Output the [x, y] coordinate of the center of the cell containing the given text.  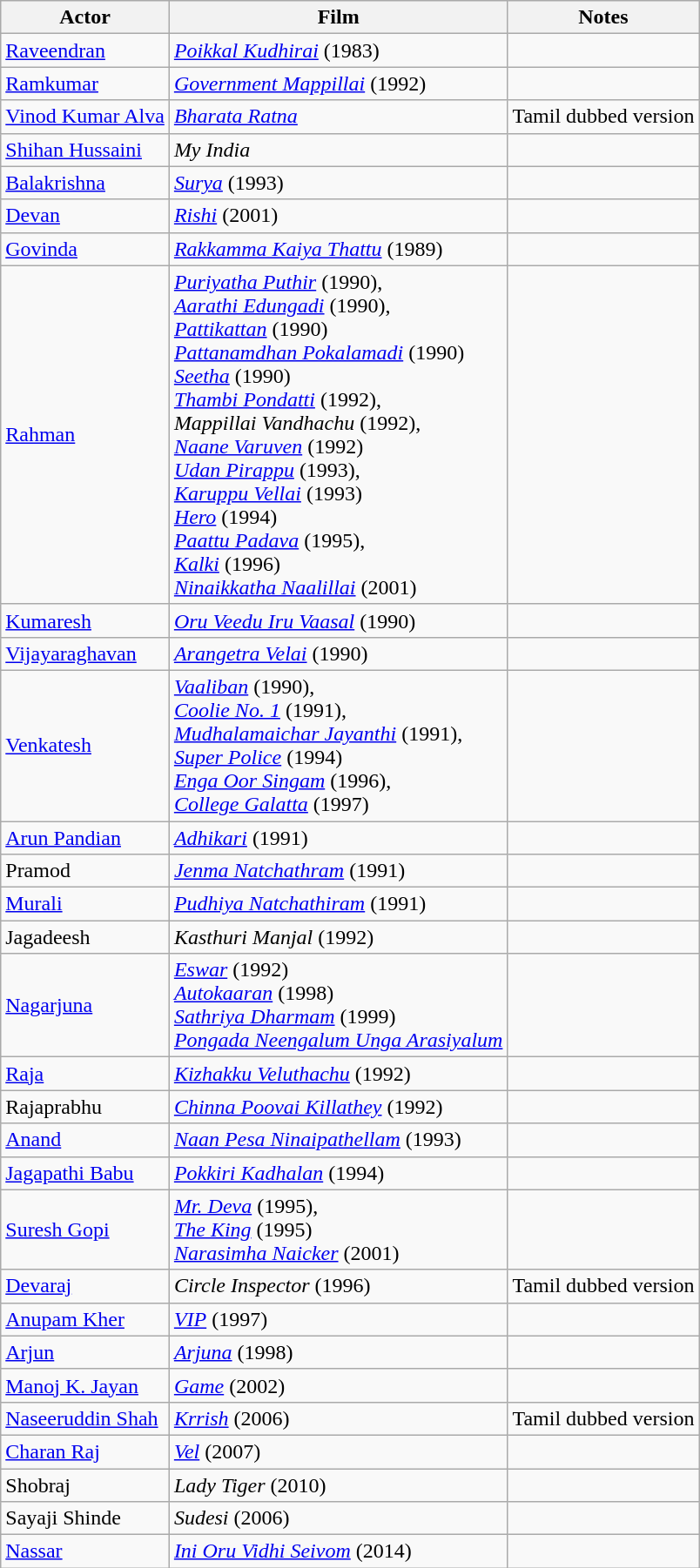
Surya (1993) [338, 183]
Kizhakku Veluthachu (1992) [338, 1074]
Ini Oru Vidhi Seivom (2014) [338, 1551]
Vel (2007) [338, 1451]
Circle Inspector (1996) [338, 1286]
Sudesi (2006) [338, 1518]
Shihan Hussaini [85, 150]
Shobraj [85, 1485]
Arangetra Velai (1990) [338, 653]
Vijayaraghavan [85, 653]
Devaraj [85, 1286]
Game (2002) [338, 1385]
Notes [603, 17]
Anupam Kher [85, 1319]
Pramod [85, 871]
My India [338, 150]
Poikkal Kudhirai (1983) [338, 50]
Nassar [85, 1551]
Government Mappillai (1992) [338, 84]
Vaaliban (1990),Coolie No. 1 (1991),Mudhalamaichar Jayanthi (1991),Super Police (1994)Enga Oor Singam (1996),College Galatta (1997) [338, 745]
Kasthuri Manjal (1992) [338, 937]
Rajaprabhu [85, 1107]
Sayaji Shinde [85, 1518]
Jenma Natchathram (1991) [338, 871]
Pokkiri Kadhalan (1994) [338, 1173]
Pudhiya Natchathiram (1991) [338, 904]
Oru Veedu Iru Vaasal (1990) [338, 620]
Rakkamma Kaiya Thattu (1989) [338, 249]
Film [338, 17]
Eswar (1992) Autokaaran (1998)Sathriya Dharmam (1999)Pongada Neengalum Unga Arasiyalum [338, 1006]
Arun Pandian [85, 838]
Anand [85, 1140]
Jagadeesh [85, 937]
Murali [85, 904]
Rahman [85, 435]
Jagapathi Babu [85, 1173]
Govinda [85, 249]
Arjuna (1998) [338, 1352]
Actor [85, 17]
Arjun [85, 1352]
Rishi (2001) [338, 216]
Nagarjuna [85, 1006]
Kumaresh [85, 620]
VIP (1997) [338, 1319]
Devan [85, 216]
Raveendran [85, 50]
Naan Pesa Ninaipathellam (1993) [338, 1140]
Vinod Kumar Alva [85, 117]
Chinna Poovai Killathey (1992) [338, 1107]
Naseeruddin Shah [85, 1418]
Lady Tiger (2010) [338, 1485]
Venkatesh [85, 745]
Krrish (2006) [338, 1418]
Bharata Ratna [338, 117]
Suresh Gopi [85, 1230]
Raja [85, 1074]
Charan Raj [85, 1451]
Ramkumar [85, 84]
Balakrishna [85, 183]
Mr. Deva (1995),The King (1995)Narasimha Naicker (2001) [338, 1230]
Manoj K. Jayan [85, 1385]
Adhikari (1991) [338, 838]
